Find where the given text appears and provide that cell's center as (X, Y) coordinate. 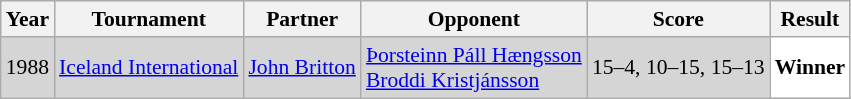
1988 (28, 68)
Score (678, 19)
Opponent (474, 19)
Iceland International (148, 68)
Year (28, 19)
15–4, 10–15, 15–13 (678, 68)
Þorsteinn Páll Hængsson Broddi Kristjánsson (474, 68)
Tournament (148, 19)
Winner (810, 68)
Partner (302, 19)
John Britton (302, 68)
Result (810, 19)
